Provide the (X, Y) coordinate of the cell's center where the given text is located.  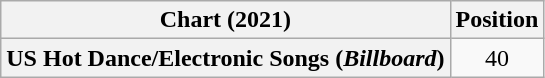
US Hot Dance/Electronic Songs (Billboard) (226, 58)
Chart (2021) (226, 20)
Position (497, 20)
40 (497, 58)
